Find where the given text appears and provide that cell's center as [x, y] coordinate. 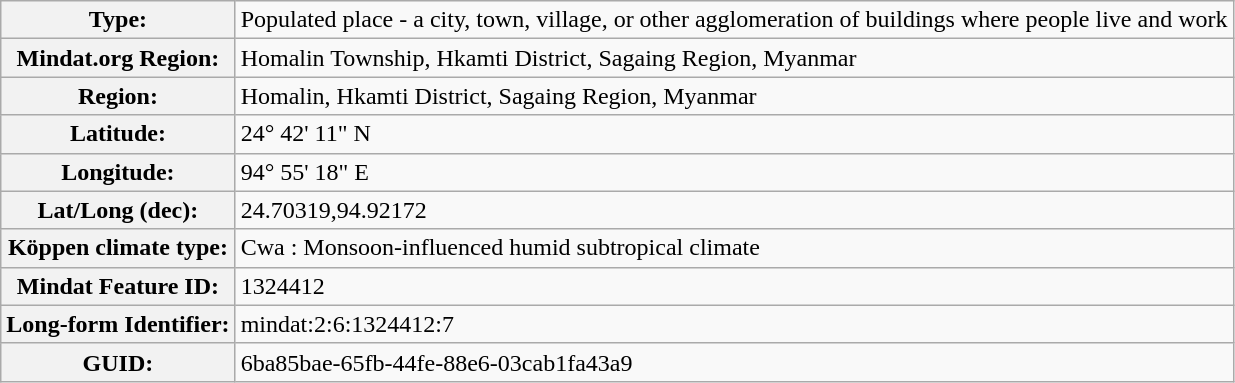
mindat:2:6:1324412:7 [734, 324]
Latitude: [118, 134]
Populated place - a city, town, village, or other agglomeration of buildings where people live and work [734, 20]
Homalin, Hkamti District, Sagaing Region, Myanmar [734, 96]
Region: [118, 96]
GUID: [118, 362]
24° 42' 11" N [734, 134]
Köppen climate type: [118, 248]
94° 55' 18" E [734, 172]
24.70319,94.92172 [734, 210]
Mindat Feature ID: [118, 286]
6ba85bae-65fb-44fe-88e6-03cab1fa43a9 [734, 362]
Lat/Long (dec): [118, 210]
Type: [118, 20]
Cwa : Monsoon-influenced humid subtropical climate [734, 248]
Longitude: [118, 172]
Long-form Identifier: [118, 324]
1324412 [734, 286]
Homalin Township, Hkamti District, Sagaing Region, Myanmar [734, 58]
Mindat.org Region: [118, 58]
